Capture the cell that displays the provided text and extract its [x, y] central coordinate. 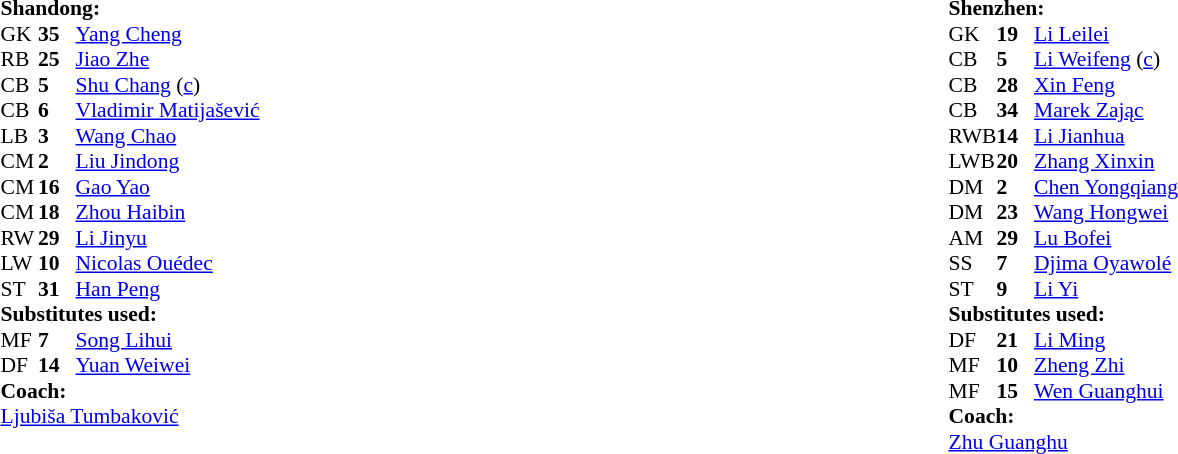
Zhang Xinxin [1106, 161]
Li Ming [1106, 340]
Li Leilei [1106, 34]
Zheng Zhi [1106, 365]
Shu Chang (c) [168, 85]
RB [19, 59]
Zhou Haibin [168, 213]
16 [57, 187]
Song Lihui [168, 340]
9 [1015, 289]
Ljubiša Tumbaković [130, 417]
15 [1015, 391]
31 [57, 289]
21 [1015, 340]
LWB [972, 161]
23 [1015, 213]
Marek Zając [1106, 111]
Nicolas Ouédec [168, 263]
LW [19, 263]
Liu Jindong [168, 161]
Wen Guanghui [1106, 391]
Li Jianhua [1106, 136]
28 [1015, 85]
Xin Feng [1106, 85]
34 [1015, 111]
SS [972, 263]
LB [19, 136]
Chen Yongqiang [1106, 187]
Jiao Zhe [168, 59]
19 [1015, 34]
18 [57, 213]
Li Weifeng (c) [1106, 59]
Djima Oyawolé [1106, 263]
35 [57, 34]
AM [972, 238]
3 [57, 136]
Yang Cheng [168, 34]
Gao Yao [168, 187]
Han Peng [168, 289]
RW [19, 238]
Wang Chao [168, 136]
Li Jinyu [168, 238]
Yuan Weiwei [168, 365]
Lu Bofei [1106, 238]
6 [57, 111]
Li Yi [1106, 289]
Wang Hongwei [1106, 213]
Vladimir Matijašević [168, 111]
20 [1015, 161]
RWB [972, 136]
25 [57, 59]
